For the text-containing cell, return its midpoint in (x, y) coordinate format. 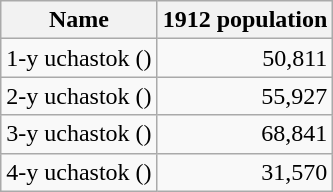
55,927 (245, 96)
50,811 (245, 58)
68,841 (245, 134)
2-y uchastok () (79, 96)
31,570 (245, 172)
Name (79, 20)
1-y uchastok () (79, 58)
3-y uchastok () (79, 134)
1912 population (245, 20)
4-y uchastok () (79, 172)
